Detect which cell encompasses the target text, then output its [x, y] center coordinate. 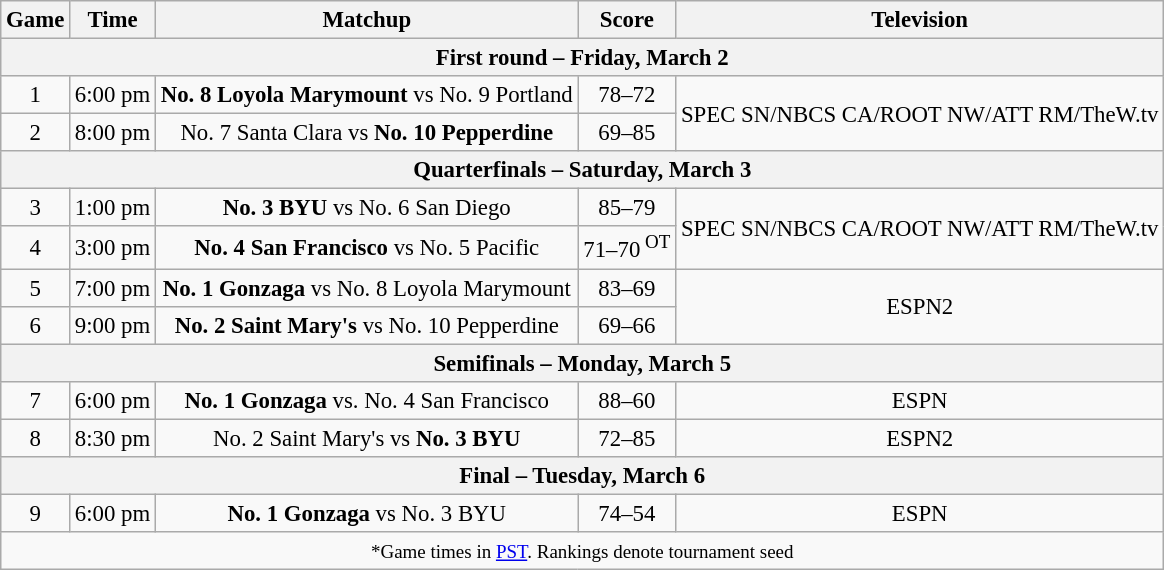
69–66 [627, 325]
3 [36, 208]
88–60 [627, 400]
9 [36, 513]
9:00 pm [113, 325]
69–85 [627, 133]
Quarterfinals – Saturday, March 3 [582, 170]
78–72 [627, 95]
Matchup [366, 20]
Television [920, 20]
5 [36, 288]
2 [36, 133]
7 [36, 400]
No. 1 Gonzaga vs. No. 4 San Francisco [366, 400]
First round – Friday, March 2 [582, 58]
71–70 OT [627, 247]
Semifinals – Monday, March 5 [582, 363]
74–54 [627, 513]
Game [36, 20]
No. 3 BYU vs No. 6 San Diego [366, 208]
7:00 pm [113, 288]
*Game times in PST. Rankings denote tournament seed [582, 551]
3:00 pm [113, 247]
Time [113, 20]
8 [36, 438]
8:00 pm [113, 133]
No. 8 Loyola Marymount vs No. 9 Portland [366, 95]
No. 7 Santa Clara vs No. 10 Pepperdine [366, 133]
No. 1 Gonzaga vs No. 8 Loyola Marymount [366, 288]
8:30 pm [113, 438]
85–79 [627, 208]
83–69 [627, 288]
Score [627, 20]
1 [36, 95]
72–85 [627, 438]
4 [36, 247]
No. 2 Saint Mary's vs No. 10 Pepperdine [366, 325]
6 [36, 325]
No. 4 San Francisco vs No. 5 Pacific [366, 247]
No. 1 Gonzaga vs No. 3 BYU [366, 513]
No. 2 Saint Mary's vs No. 3 BYU [366, 438]
Final – Tuesday, March 6 [582, 476]
1:00 pm [113, 208]
